Pinpoint the cell where the given text exists, returning its (x, y) midpoint coordinate. 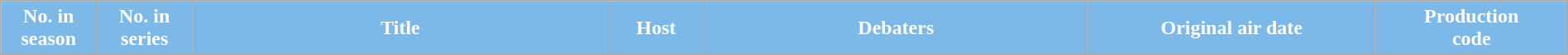
No. inseries (145, 28)
No. inseason (49, 28)
Productioncode (1471, 28)
Original air date (1231, 28)
Title (400, 28)
Host (656, 28)
Debaters (896, 28)
